From the cell containing the given text, extract its center point as (X, Y) coordinate. 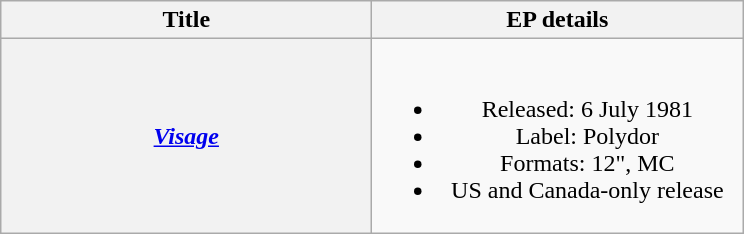
EP details (558, 20)
Released: 6 July 1981Label: PolydorFormats: 12", MCUS and Canada-only release (558, 136)
Title (186, 20)
Visage (186, 136)
